Locate the cell with the specified text and output its [X, Y] center coordinate. 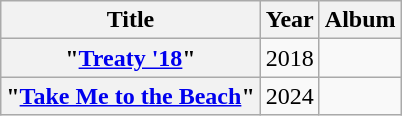
"Take Me to the Beach" [131, 96]
Year [290, 20]
2024 [290, 96]
Album [360, 20]
2018 [290, 58]
"Treaty '18" [131, 58]
Title [131, 20]
